Output the [x, y] coordinate of the center of the cell containing the given text.  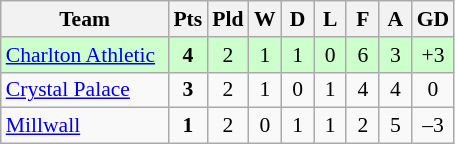
Team [85, 19]
Charlton Athletic [85, 55]
A [396, 19]
5 [396, 126]
L [330, 19]
W [266, 19]
Millwall [85, 126]
F [362, 19]
D [298, 19]
6 [362, 55]
GD [434, 19]
Crystal Palace [85, 90]
Pld [228, 19]
–3 [434, 126]
+3 [434, 55]
Pts [188, 19]
